Determine the (x, y) coordinate at the center of the cell enclosing the given text.  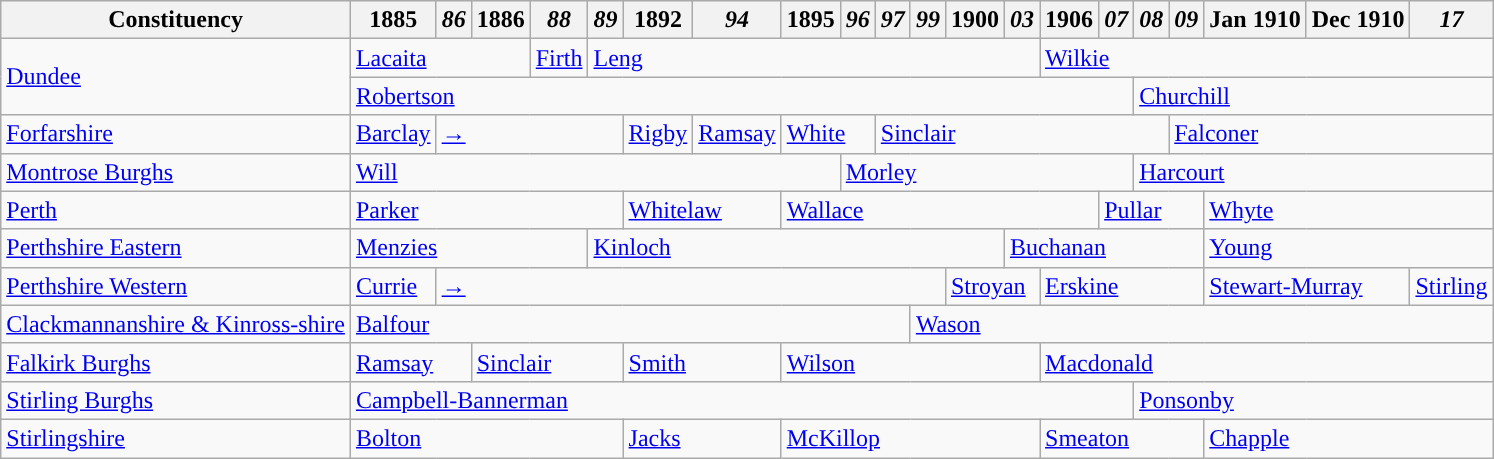
1892 (658, 20)
1885 (393, 20)
86 (454, 20)
Perthshire Western (176, 286)
Clackmannanshire & Kinross-shire (176, 324)
Pullar (1152, 210)
Whyte (1348, 210)
Parker (486, 210)
Perthshire Eastern (176, 248)
Robertson (742, 96)
Stirling (1452, 286)
Jacks (702, 438)
Stewart-Murray (1307, 286)
Firth (559, 58)
Churchill (1314, 96)
03 (1022, 20)
94 (737, 20)
Whitelaw (702, 210)
Macdonald (1266, 362)
Dec 1910 (1358, 20)
Wason (1202, 324)
Rigby (658, 134)
White (828, 134)
96 (858, 20)
Stirlingshire (176, 438)
99 (928, 20)
97 (892, 20)
Erskine (1122, 286)
Balfour (630, 324)
Stirling Burghs (176, 400)
Constituency (176, 20)
Currie (393, 286)
1895 (810, 20)
Campbell-Bannerman (742, 400)
89 (606, 20)
Morley (986, 172)
Leng (814, 58)
Kinloch (796, 248)
Will (595, 172)
Lacaita (440, 58)
17 (1452, 20)
08 (1152, 20)
Falkirk Burghs (176, 362)
Chapple (1348, 438)
Dundee (176, 77)
Young (1348, 248)
Wilson (910, 362)
Perth (176, 210)
Jan 1910 (1255, 20)
Wilkie (1266, 58)
88 (559, 20)
Bolton (486, 438)
Barclay (393, 134)
Stroyan (992, 286)
Falconer (1331, 134)
Smeaton (1122, 438)
Montrose Burghs (176, 172)
09 (1186, 20)
Ponsonby (1314, 400)
1886 (500, 20)
1900 (974, 20)
Harcourt (1314, 172)
McKillop (910, 438)
07 (1116, 20)
Smith (702, 362)
Menzies (469, 248)
Forfarshire (176, 134)
Wallace (940, 210)
1906 (1070, 20)
Buchanan (1104, 248)
